Detect which cell encompasses the target text, then output its (X, Y) center coordinate. 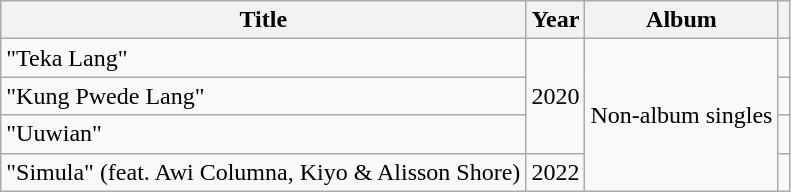
"Teka Lang" (264, 58)
"Simula" (feat. Awi Columna, Kiyo & Alisson Shore) (264, 172)
Album (682, 20)
Non-album singles (682, 115)
"Kung Pwede Lang" (264, 96)
2022 (556, 172)
Year (556, 20)
Title (264, 20)
2020 (556, 96)
"Uuwian" (264, 134)
